Scan for the cell matching the given text and deliver its (X, Y) coordinate at center. 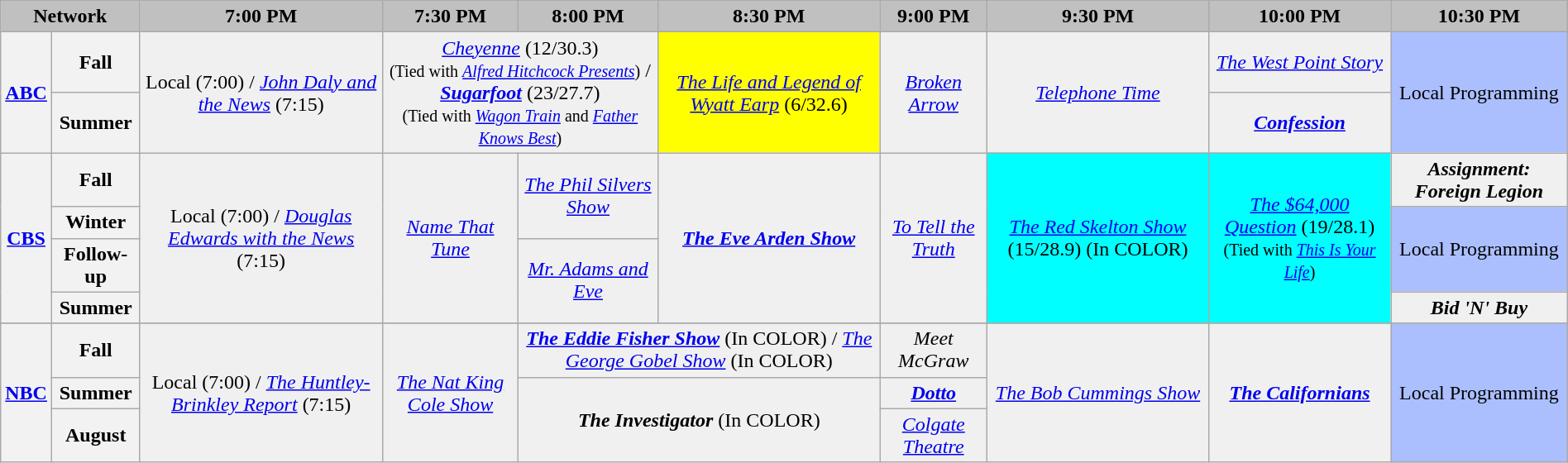
7:00 PM (261, 17)
Colgate Theatre (934, 435)
The Investigator (In COLOR) (700, 420)
The Californians (1299, 393)
The Eddie Fisher Show (In COLOR) / The George Gobel Show (In COLOR) (700, 351)
Assignment: Foreign Legion (1480, 180)
Broken Arrow (934, 93)
Meet McGraw (934, 351)
NBC (26, 393)
7:30 PM (450, 17)
8:30 PM (769, 17)
Confession (1299, 122)
CBS (26, 238)
The Nat King Cole Show (450, 393)
To Tell the Truth (934, 238)
10:30 PM (1480, 17)
8:00 PM (589, 17)
The Eve Arden Show (769, 238)
Telephone Time (1098, 93)
10:00 PM (1299, 17)
The Bob Cummings Show (1098, 393)
Local (7:00) / Douglas Edwards with the News (7:15) (261, 238)
9:00 PM (934, 17)
Dotto (934, 393)
Network (70, 17)
The Life and Legend of Wyatt Earp (6/32.6) (769, 93)
The $64,000 Question (19/28.1)(Tied with This Is Your Life) (1299, 238)
August (95, 435)
The West Point Story (1299, 63)
Follow-up (95, 265)
Mr. Adams and Eve (589, 281)
Cheyenne (12/30.3)(Tied with Alfred Hitchcock Presents) / Sugarfoot (23/27.7)(Tied with Wagon Train and Father Knows Best) (519, 93)
Local (7:00) / The Huntley-Brinkley Report (7:15) (261, 393)
9:30 PM (1098, 17)
ABC (26, 93)
Local (7:00) / John Daly and the News (7:15) (261, 93)
Winter (95, 222)
The Phil Silvers Show (589, 195)
Bid 'N' Buy (1480, 308)
Name That Tune (450, 238)
The Red Skelton Show (15/28.9) (In COLOR) (1098, 238)
